Output the (X, Y) coordinate of the center of the cell containing the given text.  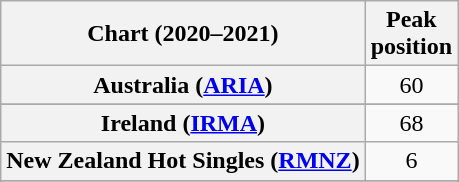
Peakposition (411, 34)
Chart (2020–2021) (183, 34)
Ireland (IRMA) (183, 123)
68 (411, 123)
60 (411, 85)
6 (411, 161)
New Zealand Hot Singles (RMNZ) (183, 161)
Australia (ARIA) (183, 85)
